Scan for the cell matching the given text and deliver its [X, Y] coordinate at center. 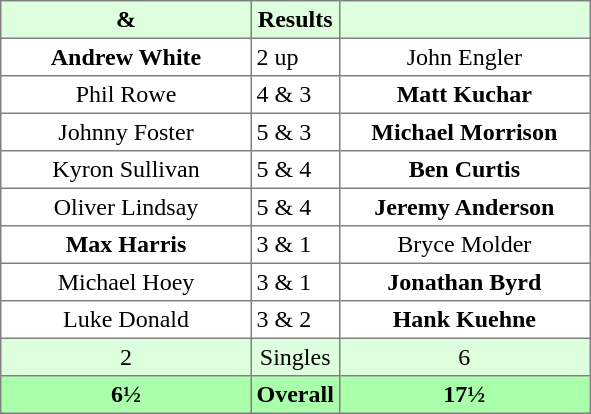
4 & 3 [295, 95]
Jonathan Byrd [464, 282]
Ben Curtis [464, 170]
5 & 3 [295, 132]
Hank Kuehne [464, 320]
2 up [295, 57]
& [126, 20]
Andrew White [126, 57]
Phil Rowe [126, 95]
3 & 2 [295, 320]
Luke Donald [126, 320]
Max Harris [126, 245]
John Engler [464, 57]
Overall [295, 395]
17½ [464, 395]
Matt Kuchar [464, 95]
Singles [295, 357]
Michael Hoey [126, 282]
Oliver Lindsay [126, 207]
2 [126, 357]
Bryce Molder [464, 245]
Johnny Foster [126, 132]
Kyron Sullivan [126, 170]
Results [295, 20]
6 [464, 357]
Michael Morrison [464, 132]
Jeremy Anderson [464, 207]
6½ [126, 395]
